Capture the cell that displays the provided text and extract its (x, y) central coordinate. 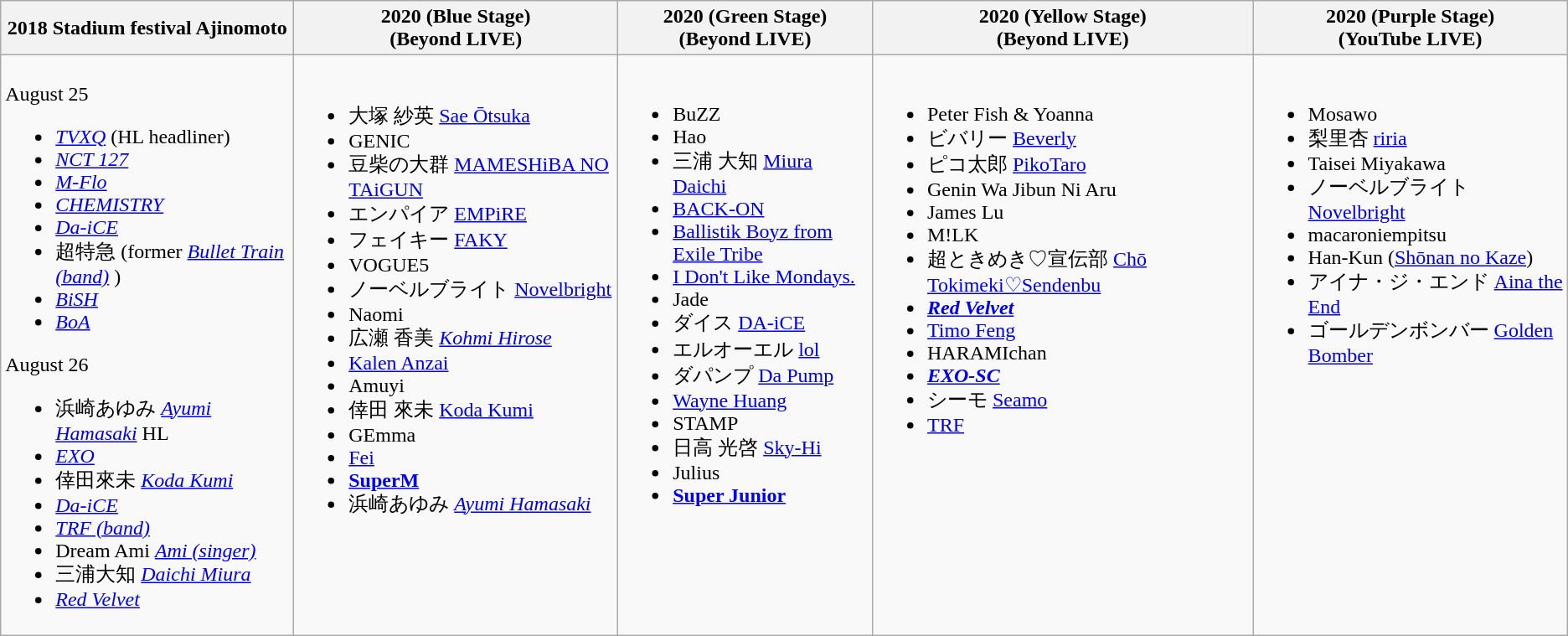
Mosawo梨里杏 ririaTaisei Miyakawaノーベルブライト NovelbrightmacaroniempitsuHan-Kun (Shōnan no Kaze)アイナ・ジ・エンド Aina the Endゴールデンボンバー Golden Bomber (1411, 345)
2020 (Blue Stage)(Beyond LIVE) (456, 28)
2020 (Green Stage)(Beyond LIVE) (745, 28)
2020 (Purple Stage)(YouTube LIVE) (1411, 28)
2020 (Yellow Stage)(Beyond LIVE) (1062, 28)
2018 Stadium festival Ajinomoto (147, 28)
